Identify which cell holds the provided text, then report its [x, y] central coordinate. 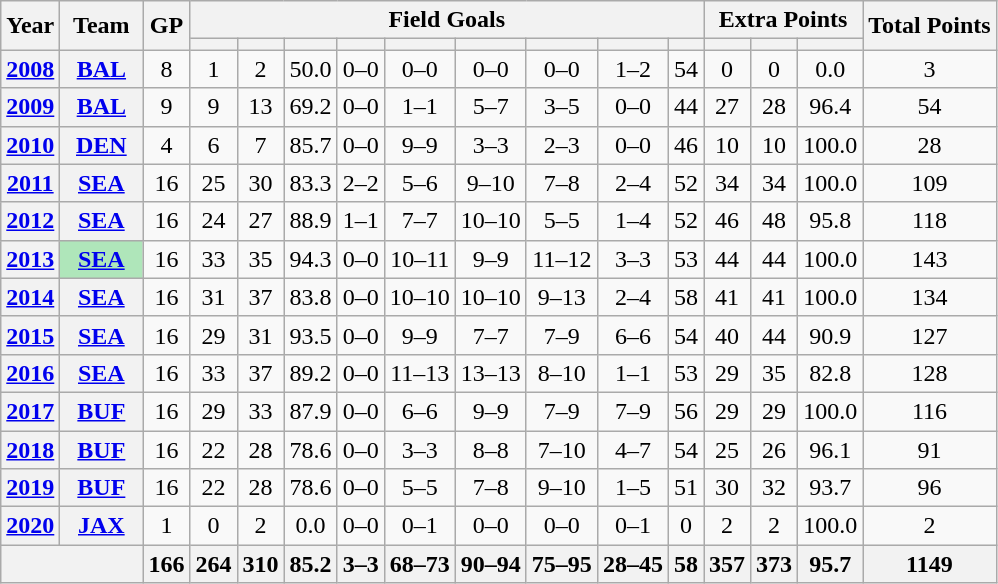
4–7 [632, 449]
94.3 [310, 259]
5–6 [420, 183]
96.4 [830, 107]
90–94 [490, 564]
1–5 [632, 488]
7 [260, 145]
8–8 [490, 449]
32 [774, 488]
3–5 [562, 107]
13–13 [490, 373]
2017 [30, 411]
127 [930, 335]
2013 [30, 259]
91 [930, 449]
1–4 [632, 221]
2010 [30, 145]
13 [260, 107]
85.7 [310, 145]
96.1 [830, 449]
2018 [30, 449]
95.8 [830, 221]
1–2 [632, 69]
Total Points [930, 26]
2011 [30, 183]
Field Goals [447, 20]
2009 [30, 107]
93.7 [830, 488]
96 [930, 488]
90.9 [830, 335]
1149 [930, 564]
68–73 [420, 564]
11–13 [420, 373]
109 [930, 183]
87.9 [310, 411]
4 [166, 145]
118 [930, 221]
2–3 [562, 145]
82.8 [830, 373]
JAX [102, 526]
2014 [30, 297]
Year [30, 26]
6 [214, 145]
85.2 [310, 564]
51 [686, 488]
10–11 [420, 259]
9–13 [562, 297]
48 [774, 221]
28–45 [632, 564]
7–10 [562, 449]
24 [214, 221]
Extra Points [784, 20]
56 [686, 411]
5–7 [490, 107]
128 [930, 373]
8–10 [562, 373]
357 [728, 564]
69.2 [310, 107]
2016 [30, 373]
2012 [30, 221]
2019 [30, 488]
83.3 [310, 183]
11–12 [562, 259]
95.7 [830, 564]
93.5 [310, 335]
166 [166, 564]
116 [930, 411]
DEN [102, 145]
143 [930, 259]
88.9 [310, 221]
75–95 [562, 564]
40 [728, 335]
83.8 [310, 297]
2008 [30, 69]
373 [774, 564]
310 [260, 564]
2–2 [360, 183]
26 [774, 449]
3 [930, 69]
89.2 [310, 373]
134 [930, 297]
GP [166, 26]
Team [102, 26]
2020 [30, 526]
2015 [30, 335]
50.0 [310, 69]
264 [214, 564]
8 [166, 69]
